Provide the [X, Y] coordinate of the cell's center where the given text is located.  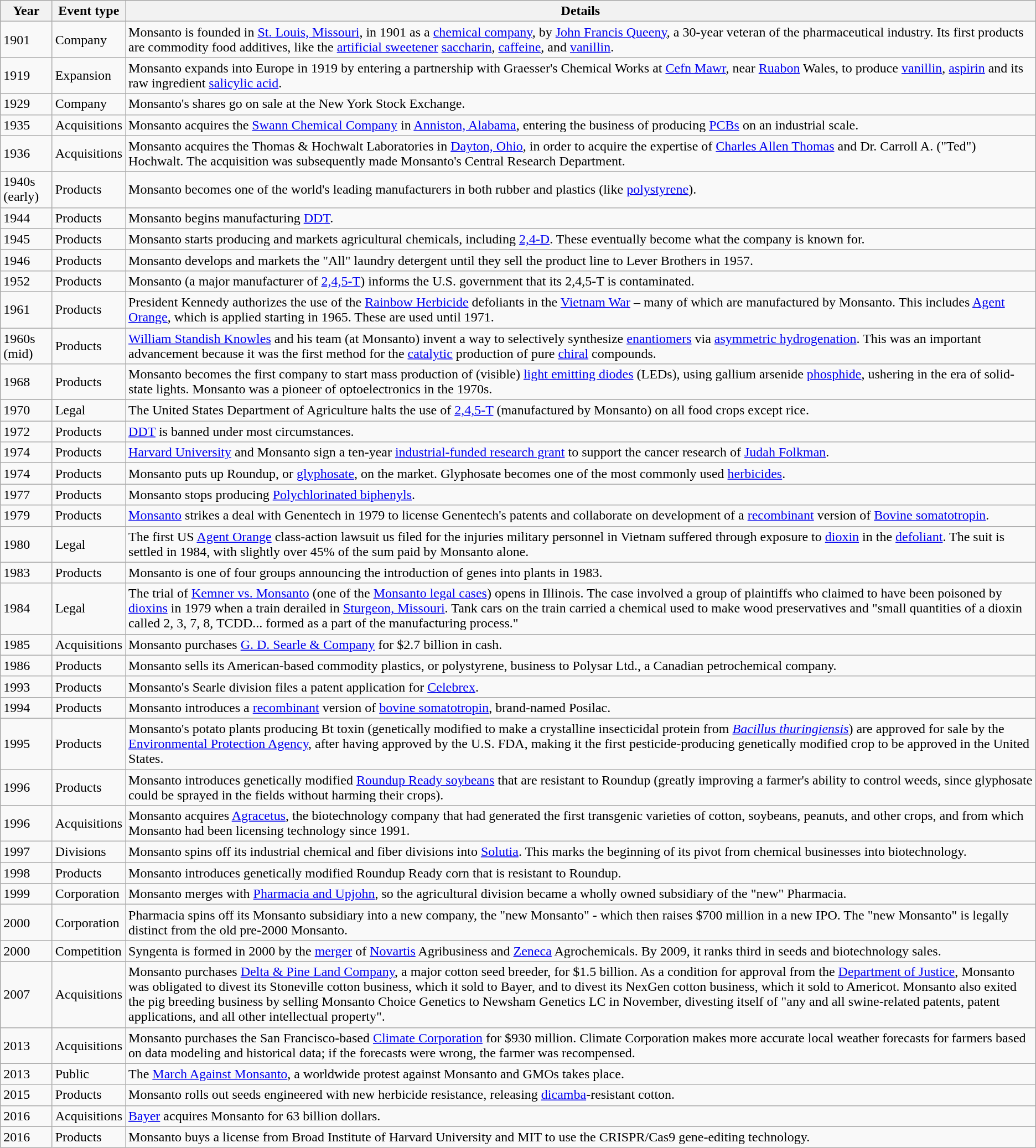
Monsanto puts up Roundup, or glyphosate, on the market. Glyphosate becomes one of the most commonly used herbicides. [581, 474]
1993 [27, 687]
Monsanto buys a license from Broad Institute of Harvard University and MIT to use the CRISPR/Cas9 gene-editing technology. [581, 1137]
1995 [27, 744]
Monsanto becomes one of the world's leading manufacturers in both rubber and plastics (like polystyrene). [581, 189]
Public [89, 1074]
Monsanto's shares go on sale at the New York Stock Exchange. [581, 104]
1994 [27, 708]
Monsanto merges with Pharmacia and Upjohn, so the agricultural division became a wholly owned subsidiary of the "new" Pharmacia. [581, 894]
The March Against Monsanto, a worldwide protest against Monsanto and GMOs takes place. [581, 1074]
1901 [27, 40]
1952 [27, 281]
1977 [27, 495]
1935 [27, 125]
1983 [27, 573]
Monsanto sells its American-based commodity plastics, or polystyrene, business to Polysar Ltd., a Canadian petrochemical company. [581, 666]
DDT is banned under most circumstances. [581, 432]
Details [581, 11]
Syngenta is formed in 2000 by the merger of Novartis Agribusiness and Zeneca Agrochemicals. By 2009, it ranks third in seeds and biotechnology sales. [581, 951]
Monsanto starts producing and markets agricultural chemicals, including 2,4-D. These eventually become what the company is known for. [581, 239]
Monsanto rolls out seeds engineered with new herbicide resistance, releasing dicamba-resistant cotton. [581, 1095]
Monsanto begins manufacturing DDT. [581, 218]
Monsanto introduces genetically modified Roundup Ready corn that is resistant to Roundup. [581, 873]
2015 [27, 1095]
1980 [27, 544]
2007 [27, 995]
Monsanto introduces a recombinant version of bovine somatotropin, brand-named Posilac. [581, 708]
Harvard University and Monsanto sign a ten-year industrial-funded research grant to support the cancer research of Judah Folkman. [581, 453]
1985 [27, 645]
1945 [27, 239]
1944 [27, 218]
1946 [27, 260]
Monsanto's Searle division files a patent application for Celebrex. [581, 687]
Monsanto is one of four groups announcing the introduction of genes into plants in 1983. [581, 573]
Event type [89, 11]
Expansion [89, 75]
1986 [27, 666]
Divisions [89, 852]
1972 [27, 432]
The United States Department of Agriculture halts the use of 2,4,5-T (manufactured by Monsanto) on all food crops except rice. [581, 411]
1960s (mid) [27, 345]
Monsanto purchases G. D. Searle & Company for $2.7 billion in cash. [581, 645]
1940s (early) [27, 189]
1929 [27, 104]
1998 [27, 873]
1968 [27, 382]
Monsanto acquires the Swann Chemical Company in Anniston, Alabama, entering the business of producing PCBs on an industrial scale. [581, 125]
1919 [27, 75]
Bayer acquires Monsanto for 63 billion dollars. [581, 1116]
Monsanto (a major manufacturer of 2,4,5-T) informs the U.S. government that its 2,4,5-T is contaminated. [581, 281]
1961 [27, 310]
Monsanto stops producing Polychlorinated biphenyls. [581, 495]
Monsanto develops and markets the "All" laundry detergent until they sell the product line to Lever Brothers in 1957. [581, 260]
1936 [27, 154]
1999 [27, 894]
1979 [27, 516]
Year [27, 11]
1970 [27, 411]
1997 [27, 852]
1984 [27, 609]
Competition [89, 951]
